Return (x, y) of the center of cell containing provided text 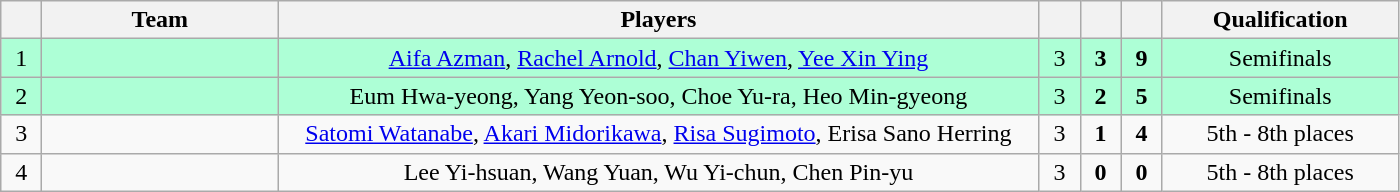
Lee Yi-hsuan, Wang Yuan, Wu Yi-chun, Chen Pin-yu (658, 172)
5 (1142, 96)
Team (160, 20)
Satomi Watanabe, Akari Midorikawa, Risa Sugimoto, Erisa Sano Herring (658, 134)
Aifa Azman, Rachel Arnold, Chan Yiwen, Yee Xin Ying (658, 58)
9 (1142, 58)
Qualification (1280, 20)
Players (658, 20)
Eum Hwa-yeong, Yang Yeon-soo, Choe Yu-ra, Heo Min-gyeong (658, 96)
